Find where the given text appears and provide that cell's center as [X, Y] coordinate. 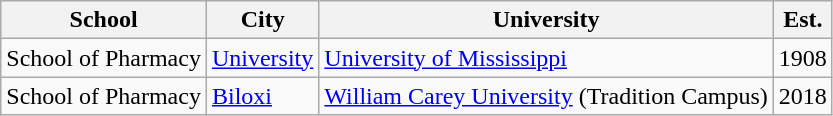
City [262, 20]
Est. [802, 20]
William Carey University (Tradition Campus) [546, 96]
Biloxi [262, 96]
1908 [802, 58]
University of Mississippi [546, 58]
School [104, 20]
2018 [802, 96]
